For the text-containing cell, return its midpoint in [X, Y] coordinate format. 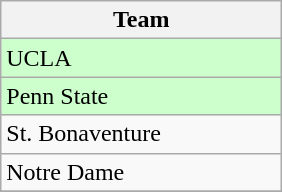
St. Bonaventure [142, 134]
Penn State [142, 96]
Team [142, 20]
UCLA [142, 58]
Notre Dame [142, 172]
